Scan for the cell matching the given text and deliver its [x, y] coordinate at center. 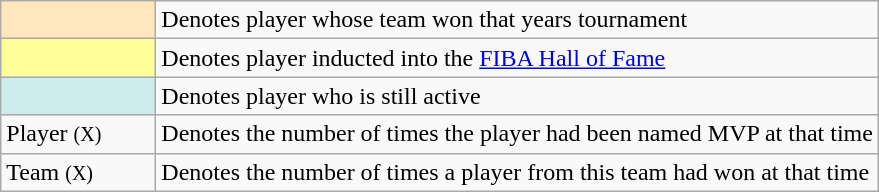
Denotes player whose team won that years tournament [518, 20]
Denotes the number of times the player had been named MVP at that time [518, 134]
Team (X) [78, 172]
Denotes the number of times a player from this team had won at that time [518, 172]
Denotes player who is still active [518, 96]
Denotes player inducted into the FIBA Hall of Fame [518, 58]
Player (X) [78, 134]
